Return [x, y] of the center of cell containing provided text 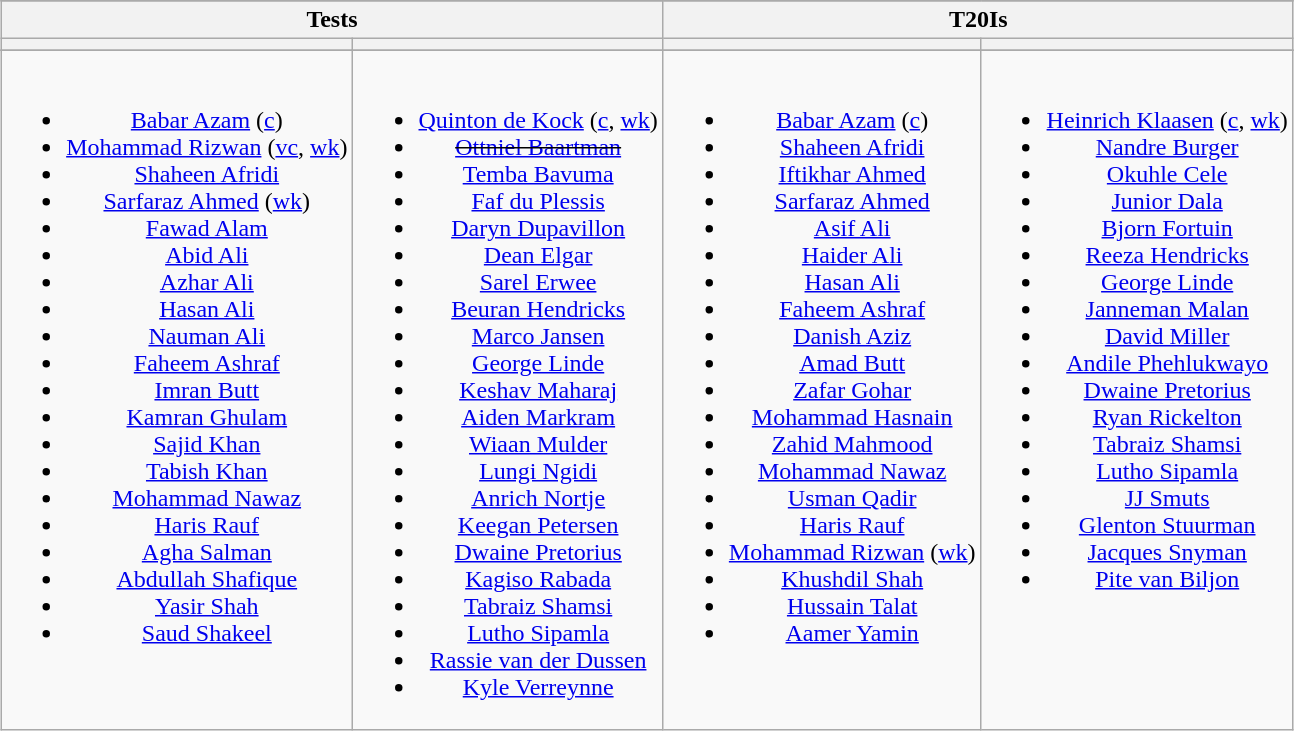
T20Is [978, 20]
Tests [332, 20]
